Identify which cell holds the provided text, then report its [X, Y] central coordinate. 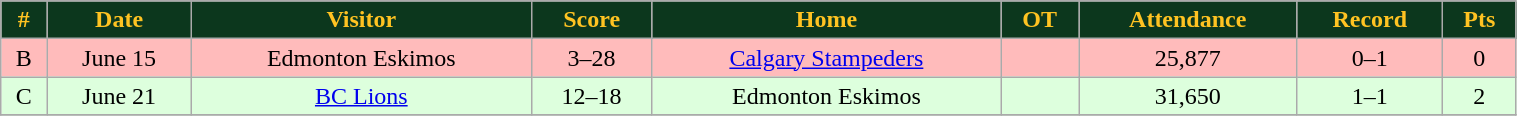
# [24, 20]
June 15 [120, 58]
C [24, 96]
0–1 [1370, 58]
1–1 [1370, 96]
Date [120, 20]
OT [1040, 20]
Pts [1480, 20]
12–18 [592, 96]
3–28 [592, 58]
0 [1480, 58]
BC Lions [361, 96]
Record [1370, 20]
Calgary Stampeders [826, 58]
2 [1480, 96]
Visitor [361, 20]
Home [826, 20]
Attendance [1188, 20]
B [24, 58]
31,650 [1188, 96]
25,877 [1188, 58]
June 21 [120, 96]
Score [592, 20]
